Search for the cell housing the specified text and yield its (X, Y) center coordinate. 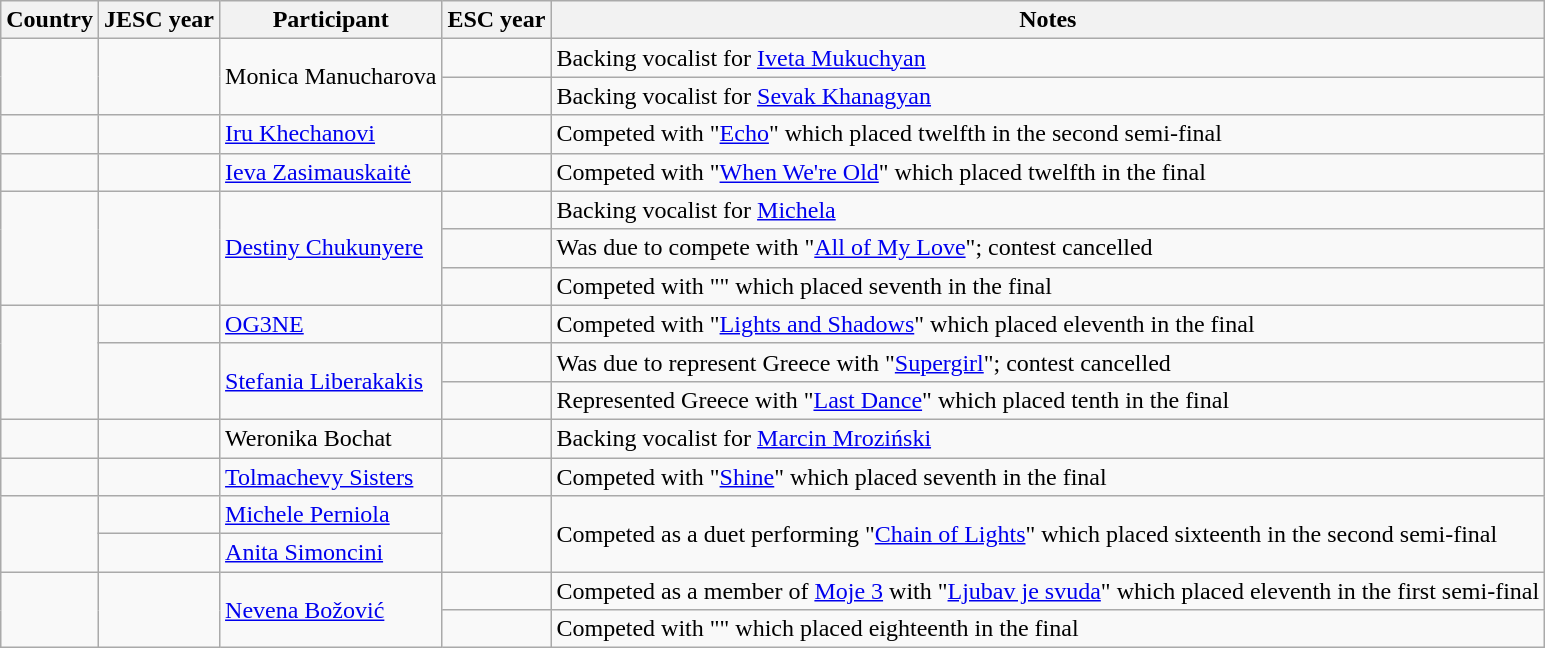
Iru Khechanovi (331, 134)
Notes (1048, 20)
Was due to compete with "All of My Love"; contest cancelled (1048, 248)
Nevena Božović (331, 610)
Stefania Liberakakis (331, 381)
Weronika Bochat (331, 438)
Ieva Zasimauskaitė (331, 172)
Participant (331, 20)
Competed with "When We're Old" which placed twelfth in the final (1048, 172)
Anita Simoncini (331, 553)
Represented Greece with "Last Dance" which placed tenth in the final (1048, 400)
Backing vocalist for Michela (1048, 210)
Was due to represent Greece with "Supergirl"; contest cancelled (1048, 362)
Destiny Chukunyere (331, 248)
Competed as a duet performing "Chain of Lights" which placed sixteenth in the second semi-final (1048, 534)
Competed with "" which placed eighteenth in the final (1048, 629)
Competed with "Shine" which placed seventh in the final (1048, 477)
Country (50, 20)
Backing vocalist for Iveta Mukuchyan (1048, 58)
Backing vocalist for Marcin Mroziński (1048, 438)
Tolmachevy Sisters (331, 477)
JESC year (158, 20)
Competed with "Lights and Shadows" which placed eleventh in the final (1048, 324)
Competed as a member of Moje 3 with "Ljubav je svuda" which placed eleventh in the first semi-final (1048, 591)
Monica Manucharova (331, 77)
ESC year (496, 20)
Michele Perniola (331, 515)
Competed with "" which placed seventh in the final (1048, 286)
Backing vocalist for Sevak Khanagyan (1048, 96)
Competed with "Echo" which placed twelfth in the second semi-final (1048, 134)
OG3NE (331, 324)
